Pinpoint the cell where the given text exists, returning its [x, y] midpoint coordinate. 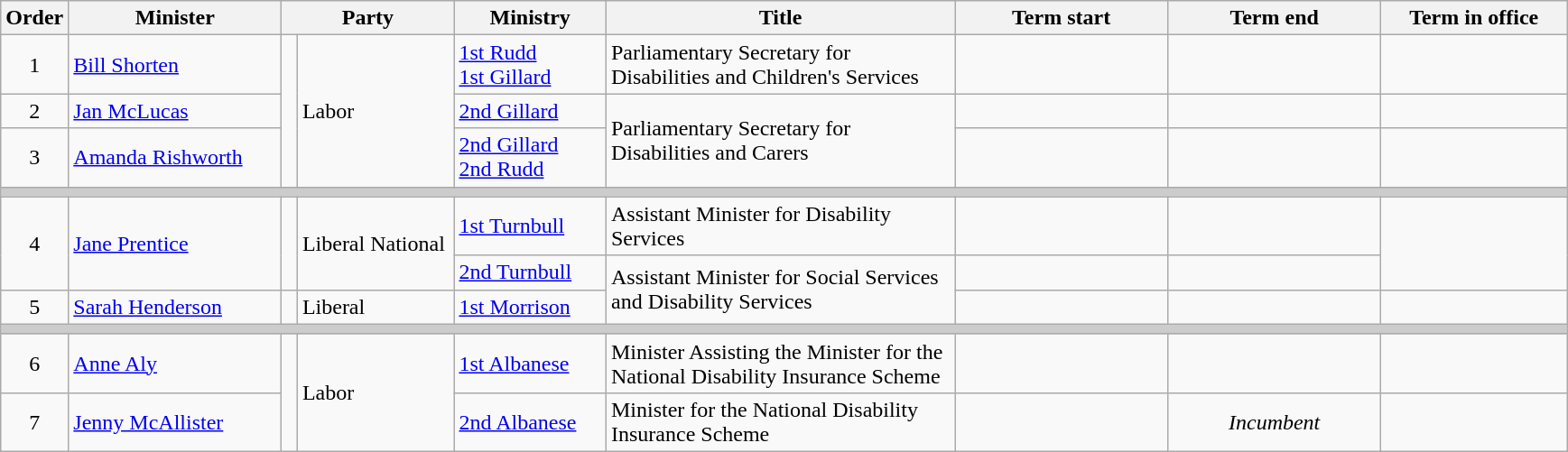
Minister Assisting the Minister for the National Disability Insurance Scheme [780, 363]
Assistant Minister for Social Services and Disability Services [780, 290]
2nd Gillard2nd Rudd [531, 157]
Title [780, 18]
2nd Gillard [531, 111]
Liberal [376, 307]
Party [368, 18]
2nd Albanese [531, 422]
Term end [1275, 18]
Sarah Henderson [175, 307]
Ministry [531, 18]
Parliamentary Secretary for Disabilities and Children's Services [780, 65]
1st Turnbull [531, 226]
Jane Prentice [175, 244]
Assistant Minister for Disability Services [780, 226]
7 [34, 422]
2nd Turnbull [531, 272]
Minister for the National Disability Insurance Scheme [780, 422]
3 [34, 157]
1st Morrison [531, 307]
Jenny McAllister [175, 422]
Minister [175, 18]
Jan McLucas [175, 111]
Term start [1062, 18]
4 [34, 244]
Bill Shorten [175, 65]
Liberal National [376, 244]
1st Rudd1st Gillard [531, 65]
6 [34, 363]
2 [34, 111]
Order [34, 18]
Amanda Rishworth [175, 157]
Incumbent [1275, 422]
5 [34, 307]
Anne Aly [175, 363]
1st Albanese [531, 363]
Term in office [1474, 18]
Parliamentary Secretary for Disabilities and Carers [780, 141]
1 [34, 65]
